Return [x, y] of the center of cell containing provided text 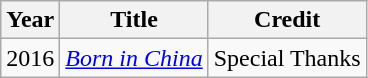
2016 [30, 58]
Special Thanks [287, 58]
Title [134, 20]
Credit [287, 20]
Born in China [134, 58]
Year [30, 20]
